Provide the (X, Y) coordinate of the cell's center where the given text is located.  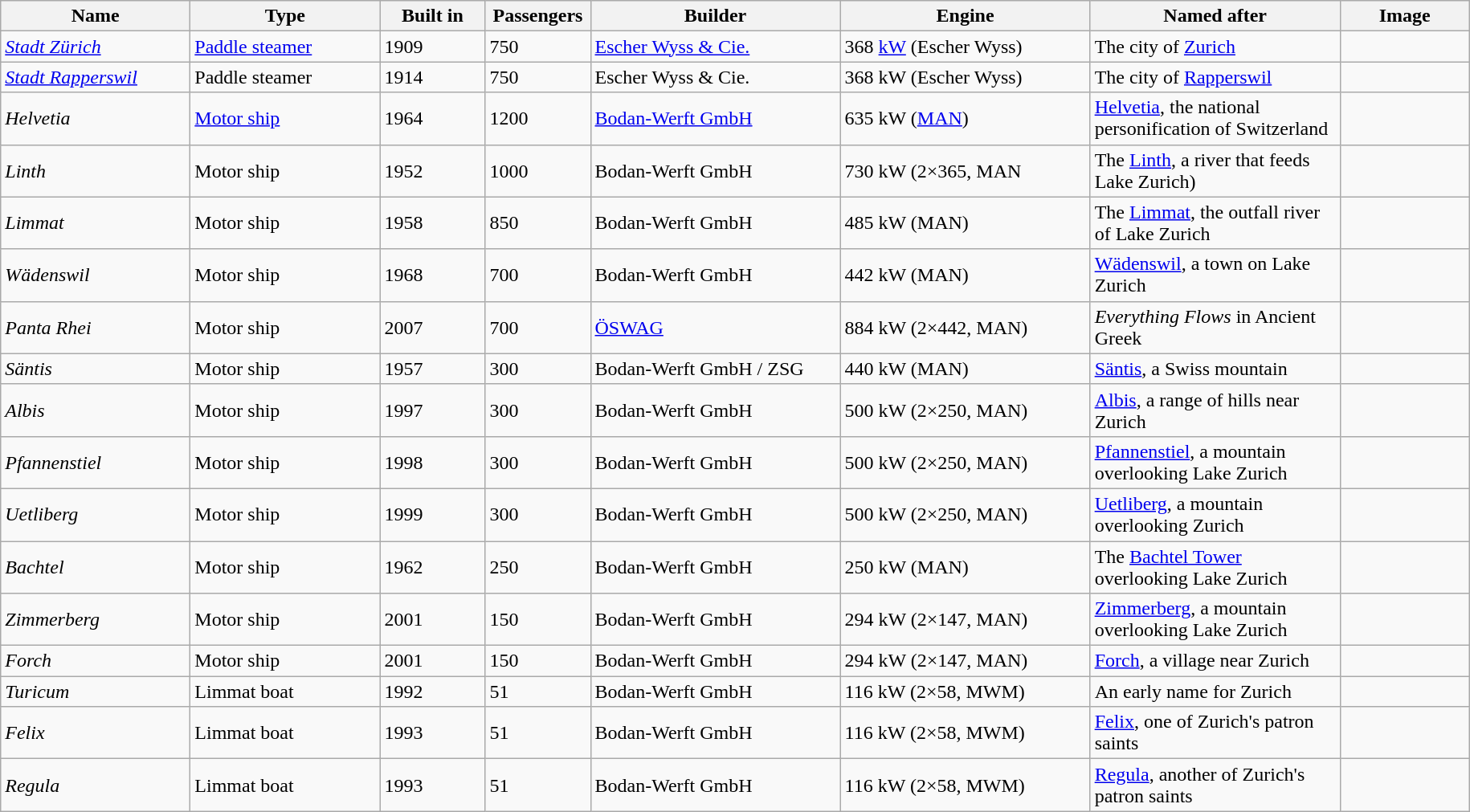
1909 (432, 47)
1952 (432, 170)
Name (96, 16)
Stadt Zürich (96, 47)
Zimmerberg, a mountain overlooking Lake Zurich (1215, 620)
Bachtel (96, 567)
Everything Flows in Ancient Greek (1215, 328)
1958 (432, 223)
440 kW (MAN) (966, 369)
Uetliberg (96, 514)
Felix, one of Zurich's patron saints (1215, 732)
Bodan-Werft GmbH / ZSG (715, 369)
Säntis (96, 369)
Forch (96, 661)
250 (538, 567)
Wädenswil (96, 275)
730 kW (2×365, MAN (966, 170)
Stadt Rapperswil (96, 77)
Pfannenstiel, a mountain overlooking Lake Zurich (1215, 463)
Passengers (538, 16)
2007 (432, 328)
485 kW (MAN) (966, 223)
Regula (96, 785)
Built in (432, 16)
ÖSWAG (715, 328)
Felix (96, 732)
Säntis, a Swiss mountain (1215, 369)
Limmat (96, 223)
Wädenswil, a town on Lake Zurich (1215, 275)
Engine (966, 16)
1964 (432, 119)
1992 (432, 692)
Helvetia, the national personification of Switzerland (1215, 119)
The Bachtel Tower overlooking Lake Zurich (1215, 567)
Albis, a range of hills near Zurich (1215, 410)
Helvetia (96, 119)
Panta Rhei (96, 328)
Forch, a village near Zurich (1215, 661)
Uetliberg, a mountain overlooking Zurich (1215, 514)
635 kW (MAN) (966, 119)
Builder (715, 16)
1999 (432, 514)
Regula, another of Zurich's patron saints (1215, 785)
1998 (432, 463)
Linth (96, 170)
Zimmerberg (96, 620)
1200 (538, 119)
Image (1404, 16)
Pfannenstiel (96, 463)
1914 (432, 77)
The city of Rapperswil (1215, 77)
884 kW (2×442, MAN) (966, 328)
The Linth, a river that feeds Lake Zurich) (1215, 170)
The Limmat, the outfall river of Lake Zurich (1215, 223)
442 kW (MAN) (966, 275)
An early name for Zurich (1215, 692)
850 (538, 223)
1957 (432, 369)
1997 (432, 410)
Turicum (96, 692)
Albis (96, 410)
1000 (538, 170)
Type (285, 16)
The city of Zurich (1215, 47)
1962 (432, 567)
250 kW (MAN) (966, 567)
Named after (1215, 16)
1968 (432, 275)
